Capture the cell that displays the provided text and extract its (X, Y) central coordinate. 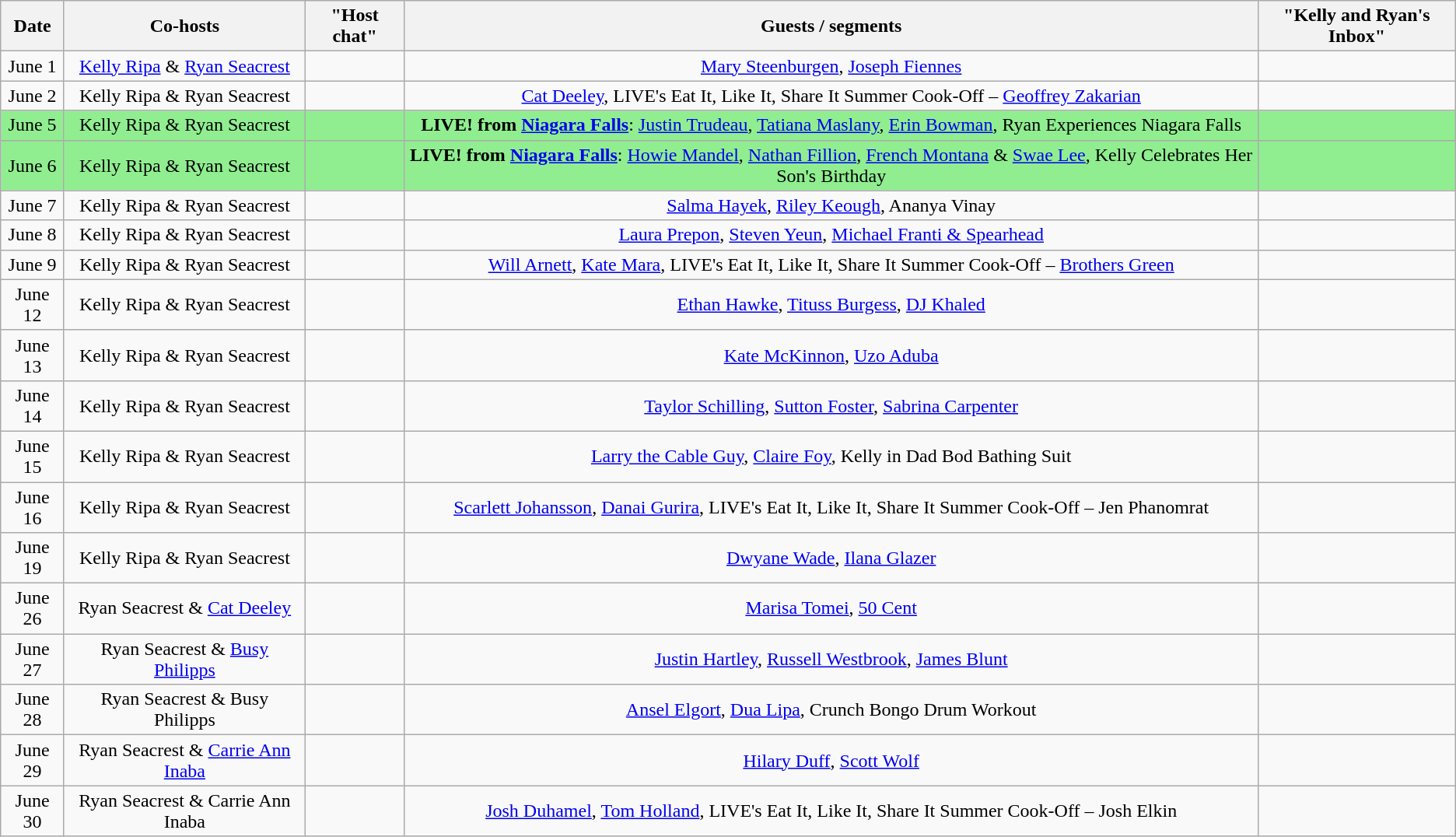
June 12 (33, 305)
Justin Hartley, Russell Westbrook, James Blunt (831, 660)
June 6 (33, 165)
Taylor Schilling, Sutton Foster, Sabrina Carpenter (831, 406)
June 26 (33, 608)
Hilary Duff, Scott Wolf (831, 761)
June 29 (33, 761)
June 27 (33, 660)
Dwyane Wade, Ilana Glazer (831, 559)
June 13 (33, 355)
June 16 (33, 507)
Ansel Elgort, Dua Lipa, Crunch Bongo Drum Workout (831, 709)
LIVE! from Niagara Falls: Justin Trudeau, Tatiana Maslany, Erin Bowman, Ryan Experiences Niagara Falls (831, 125)
Marisa Tomei, 50 Cent (831, 608)
Laura Prepon, Steven Yeun, Michael Franti & Spearhead (831, 235)
Scarlett Johansson, Danai Gurira, LIVE's Eat It, Like It, Share It Summer Cook-Off – Jen Phanomrat (831, 507)
LIVE! from Niagara Falls: Howie Mandel, Nathan Fillion, French Montana & Swae Lee, Kelly Celebrates Her Son's Birthday (831, 165)
Cat Deeley, LIVE's Eat It, Like It, Share It Summer Cook-Off – Geoffrey Zakarian (831, 96)
Co-hosts (184, 26)
"Host chat" (355, 26)
"Kelly and Ryan's Inbox" (1357, 26)
June 9 (33, 264)
Date (33, 26)
Mary Steenburgen, Joseph Fiennes (831, 66)
Salma Hayek, Riley Keough, Ananya Vinay (831, 205)
June 8 (33, 235)
Ethan Hawke, Tituss Burgess, DJ Khaled (831, 305)
June 1 (33, 66)
June 5 (33, 125)
June 7 (33, 205)
Josh Duhamel, Tom Holland, LIVE's Eat It, Like It, Share It Summer Cook-Off – Josh Elkin (831, 811)
June 28 (33, 709)
June 14 (33, 406)
Kate McKinnon, Uzo Aduba (831, 355)
June 2 (33, 96)
June 15 (33, 456)
June 19 (33, 559)
Ryan Seacrest & Cat Deeley (184, 608)
Larry the Cable Guy, Claire Foy, Kelly in Dad Bod Bathing Suit (831, 456)
Guests / segments (831, 26)
June 30 (33, 811)
Will Arnett, Kate Mara, LIVE's Eat It, Like It, Share It Summer Cook-Off – Brothers Green (831, 264)
